Scan for the cell matching the given text and deliver its (x, y) coordinate at center. 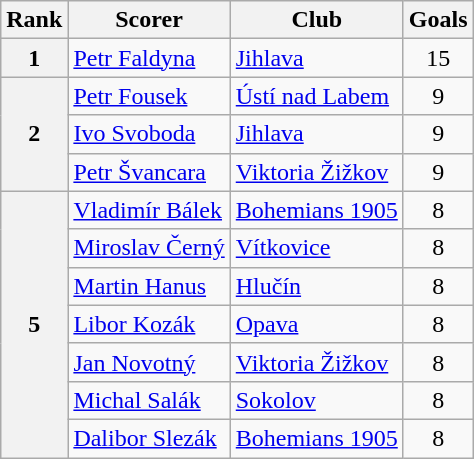
Vítkovice (316, 248)
2 (34, 134)
Opava (316, 324)
Michal Salák (149, 400)
Sokolov (316, 400)
Miroslav Černý (149, 248)
Rank (34, 20)
Ústí nad Labem (316, 96)
Hlučín (316, 286)
Goals (438, 20)
1 (34, 58)
Martin Hanus (149, 286)
Petr Švancara (149, 172)
Ivo Svoboda (149, 134)
5 (34, 324)
Scorer (149, 20)
Jan Novotný (149, 362)
Vladimír Bálek (149, 210)
Petr Fousek (149, 96)
Petr Faldyna (149, 58)
Club (316, 20)
Dalibor Slezák (149, 438)
Libor Kozák (149, 324)
15 (438, 58)
